For the text-containing cell, return its midpoint in (X, Y) coordinate format. 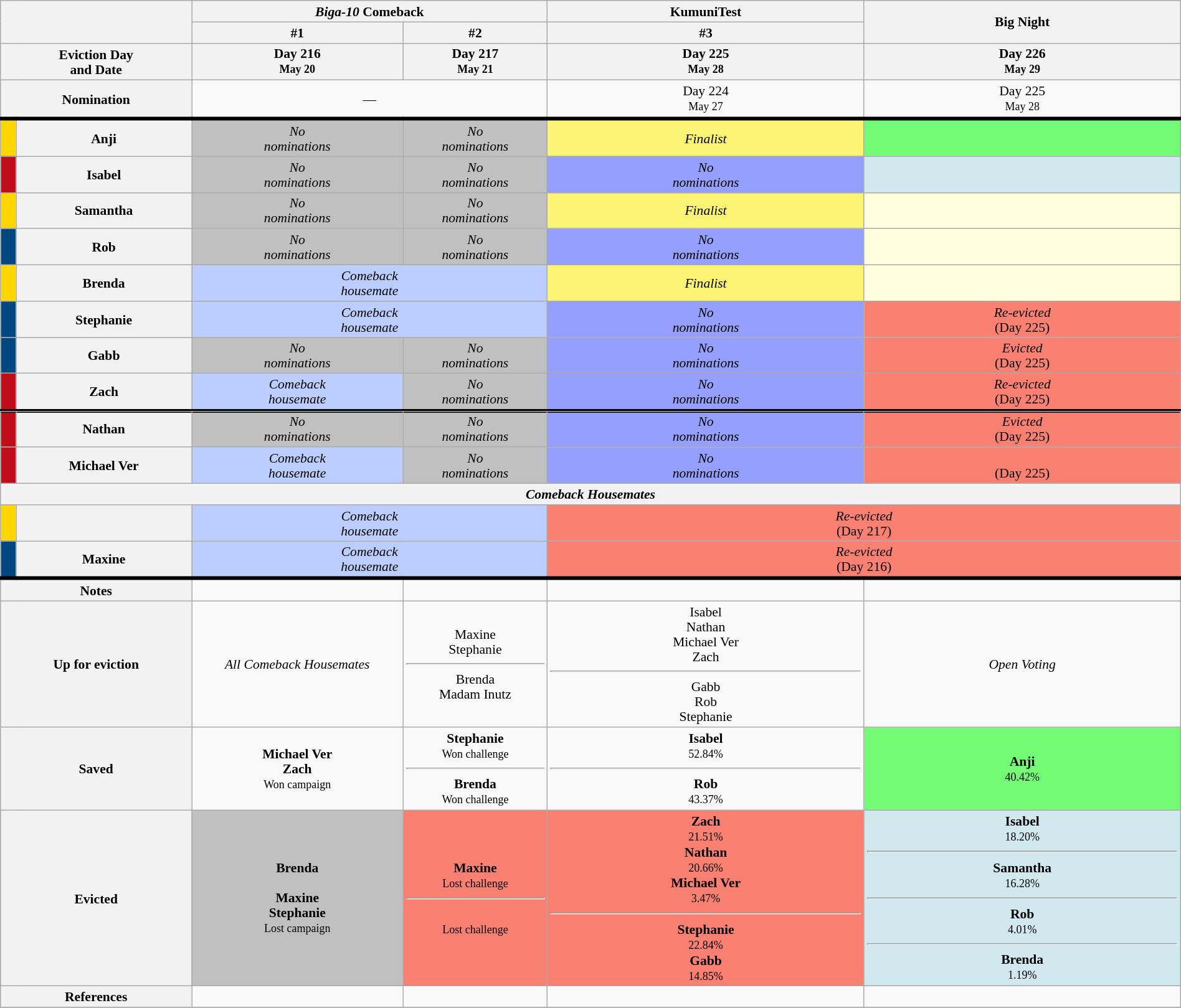
(Day 225) (1022, 466)
StephanieWon challengeBrendaWon challenge (475, 769)
Re-evicted(Day 216) (864, 560)
References (96, 997)
All Comeback Housemates (298, 665)
IsabelNathanMichael VerZachGabbRobStephanie (706, 665)
Saved (96, 769)
MaxineLost challengeLost challenge (475, 898)
Anji (104, 138)
BrendaMaxineStephanieLost campaign (298, 898)
Isabel18.20%Samantha16.28%Rob4.01%Brenda1.19% (1022, 898)
— (370, 100)
Stephanie (104, 319)
Anji40.42% (1022, 769)
Gabb (104, 356)
Samantha (104, 210)
Brenda (104, 283)
Day 217May 21 (475, 62)
Eviction Dayand Date (96, 62)
Maxine (104, 560)
Rob (104, 247)
Big Night (1022, 22)
Day 224May 27 (706, 100)
#3 (706, 32)
Comeback Housemates (590, 494)
Isabel52.84%Rob43.37% (706, 769)
#1 (298, 32)
Michael Ver (104, 466)
Day 226May 29 (1022, 62)
Zach (104, 392)
Biga-10 Comeback (370, 11)
Open Voting (1022, 665)
Nomination (96, 100)
Re-evicted(Day 217) (864, 523)
#2 (475, 32)
Michael VerZachWon campaign (298, 769)
Nathan (104, 429)
Notes (96, 590)
Isabel (104, 174)
Zach21.51%Nathan20.66%Michael Ver3.47%Stephanie22.84%Gabb14.85% (706, 898)
Evicted (96, 898)
KumuniTest (706, 11)
Up for eviction (96, 665)
MaxineStephanieBrendaMadam Inutz (475, 665)
Day 216May 20 (298, 62)
